Provide the [X, Y] coordinate of the cell's center where the given text is located.  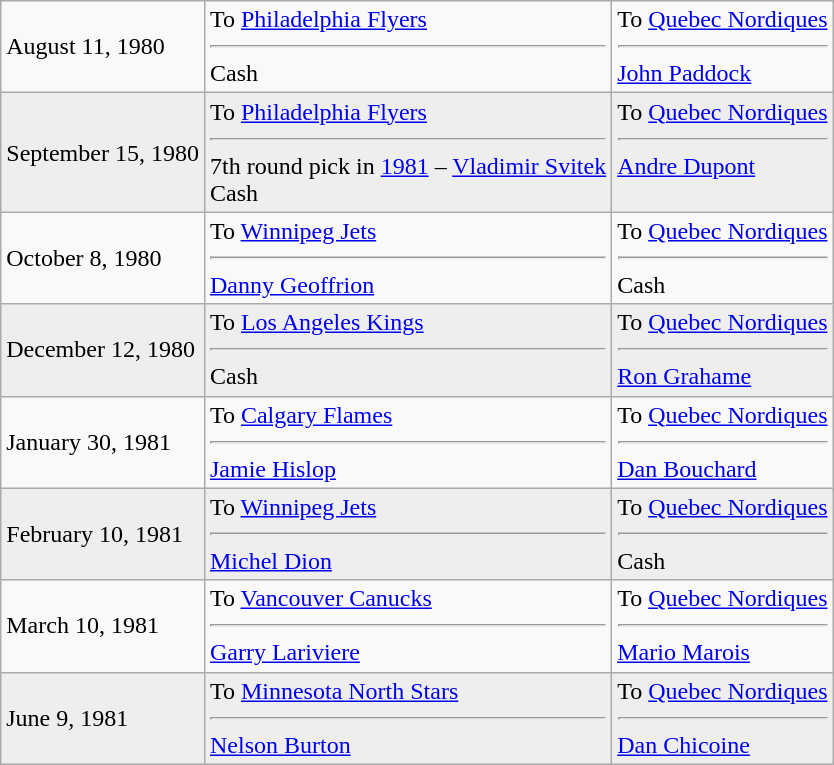
September 15, 1980 [103, 152]
To Winnipeg JetsDanny Geoffrion [408, 258]
August 11, 1980 [103, 47]
To Vancouver CanucksGarry Lariviere [408, 626]
To Quebec NordiquesDan Bouchard [722, 442]
To Minnesota North StarsNelson Burton [408, 718]
To Quebec NordiquesRon Grahame [722, 350]
December 12, 1980 [103, 350]
To Quebec NordiquesDan Chicoine [722, 718]
To Quebec NordiquesJohn Paddock [722, 47]
January 30, 1981 [103, 442]
To Philadelphia FlyersCash [408, 47]
To Quebec NordiquesMario Marois [722, 626]
March 10, 1981 [103, 626]
To Winnipeg JetsMichel Dion [408, 534]
To Quebec NordiquesAndre Dupont [722, 152]
To Los Angeles KingsCash [408, 350]
February 10, 1981 [103, 534]
June 9, 1981 [103, 718]
To Calgary FlamesJamie Hislop [408, 442]
October 8, 1980 [103, 258]
To Philadelphia Flyers7th round pick in 1981 – Vladimir Svitek Cash [408, 152]
